Return the (x, y) coordinate for the center point of the cell that contains the specified text.  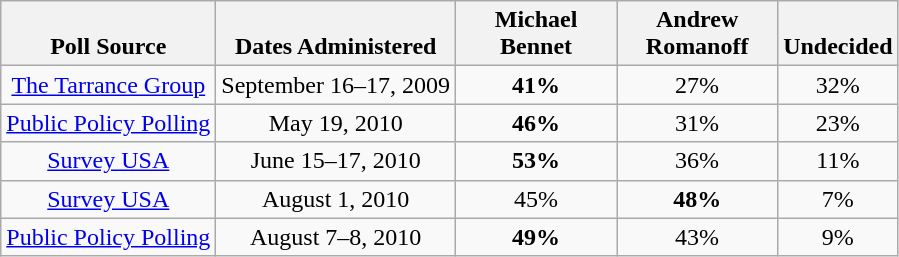
7% (838, 199)
Undecided (838, 34)
27% (698, 85)
45% (536, 199)
31% (698, 123)
23% (838, 123)
41% (536, 85)
MichaelBennet (536, 34)
August 1, 2010 (336, 199)
43% (698, 237)
August 7–8, 2010 (336, 237)
The Tarrance Group (108, 85)
May 19, 2010 (336, 123)
11% (838, 161)
48% (698, 199)
32% (838, 85)
53% (536, 161)
June 15–17, 2010 (336, 161)
46% (536, 123)
Dates Administered (336, 34)
49% (536, 237)
Poll Source (108, 34)
September 16–17, 2009 (336, 85)
36% (698, 161)
9% (838, 237)
AndrewRomanoff (698, 34)
